Return [X, Y] of the center of cell containing provided text 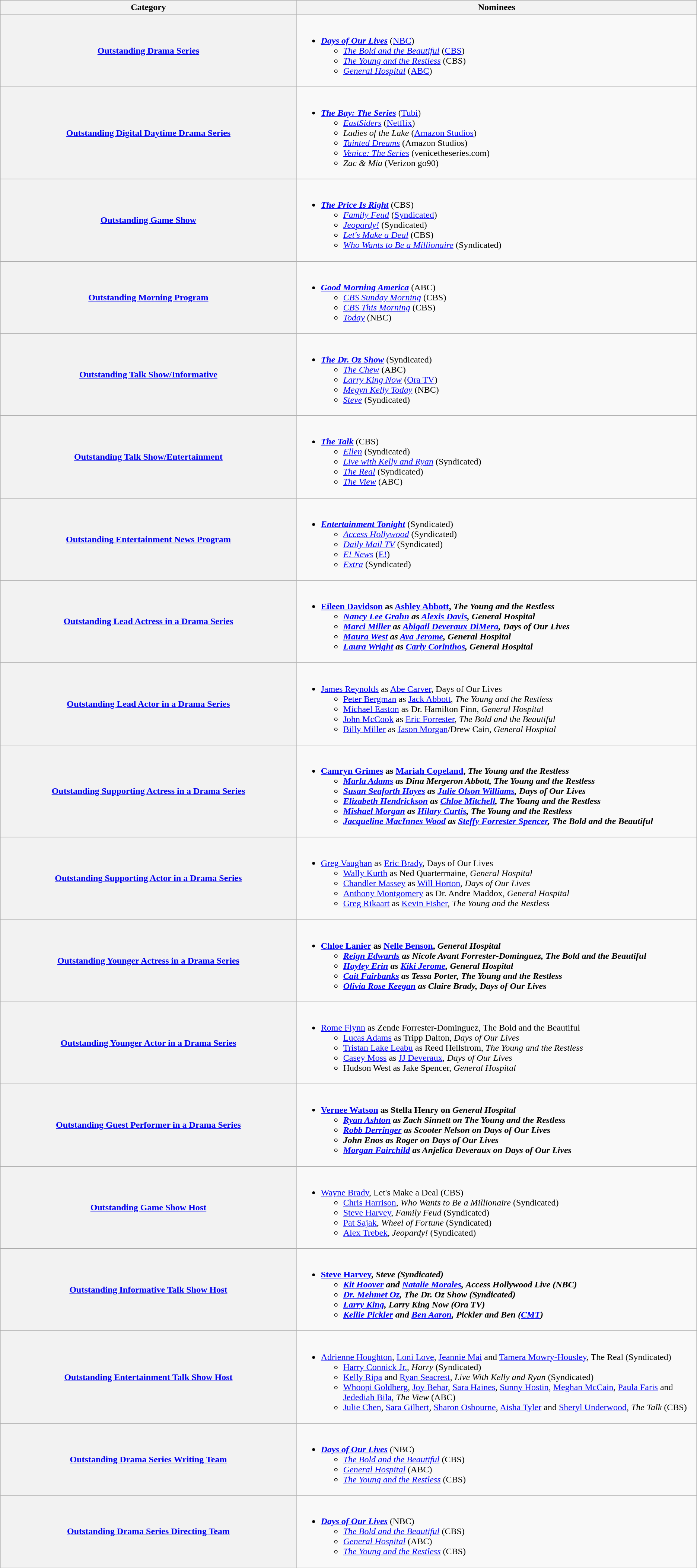
Outstanding Lead Actor in a Drama Series [148, 703]
Outstanding Talk Show/Informative [148, 374]
The Talk (CBS)Ellen (Syndicated)Live with Kelly and Ryan (Syndicated)The Real (Syndicated)The View (ABC) [497, 457]
Outstanding Talk Show/Entertainment [148, 457]
Outstanding Game Show [148, 220]
Outstanding Supporting Actress in a Drama Series [148, 791]
Outstanding Informative Talk Show Host [148, 1290]
Outstanding Younger Actress in a Drama Series [148, 960]
Category [148, 7]
Outstanding Drama Series Directing Team [148, 1532]
Outstanding Digital Daytime Drama Series [148, 133]
Outstanding Lead Actress in a Drama Series [148, 622]
Outstanding Guest Performer in a Drama Series [148, 1125]
Days of Our Lives (NBC)The Bold and the Beautiful (CBS)The Young and the Restless (CBS)General Hospital (ABC) [497, 51]
Outstanding Morning Program [148, 297]
Nominees [497, 7]
Entertainment Tonight (Syndicated)Access Hollywood (Syndicated)Daily Mail TV (Syndicated)E! News (E!)Extra (Syndicated) [497, 539]
Good Morning America (ABC)CBS Sunday Morning (CBS)CBS This Morning (CBS)Today (NBC) [497, 297]
The Dr. Oz Show (Syndicated)The Chew (ABC)Larry King Now (Ora TV)Megyn Kelly Today (NBC)Steve (Syndicated) [497, 374]
Outstanding Supporting Actor in a Drama Series [148, 878]
Outstanding Drama Series Writing Team [148, 1459]
Outstanding Game Show Host [148, 1207]
Outstanding Drama Series [148, 51]
The Price Is Right (CBS)Family Feud (Syndicated)Jeopardy! (Syndicated)Let's Make a Deal (CBS)Who Wants to Be a Millionaire (Syndicated) [497, 220]
Outstanding Younger Actor in a Drama Series [148, 1043]
Outstanding Entertainment Talk Show Host [148, 1377]
Outstanding Entertainment News Program [148, 539]
